Locate the cell with the specified text and output its [x, y] center coordinate. 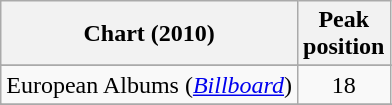
18 [344, 85]
Peakposition [344, 34]
Chart (2010) [150, 34]
European Albums (Billboard) [150, 85]
